Pinpoint the cell where the given text exists, returning its (X, Y) midpoint coordinate. 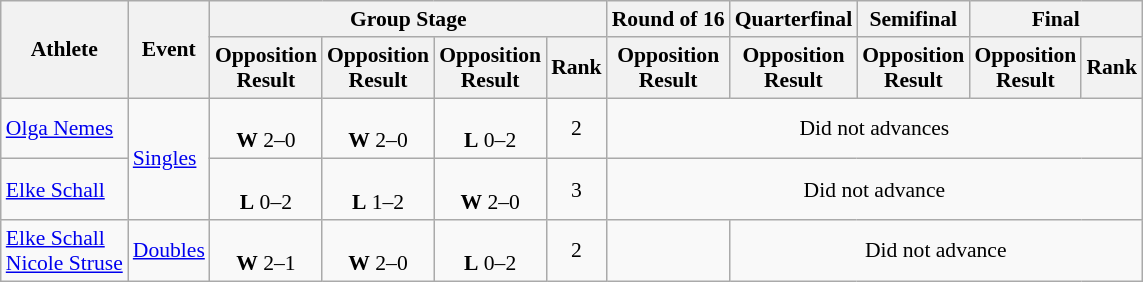
Final (1056, 19)
Round of 16 (668, 19)
Did not advances (874, 128)
Semifinal (913, 19)
Elke Schall (64, 190)
Group Stage (408, 19)
Olga Nemes (64, 128)
Athlete (64, 50)
Event (169, 50)
3 (576, 190)
Quarterfinal (794, 19)
Elke SchallNicole Struse (64, 250)
L 1–2 (378, 190)
W 2–1 (266, 250)
Singles (169, 159)
Doubles (169, 250)
